For the text-containing cell, return its midpoint in (X, Y) coordinate format. 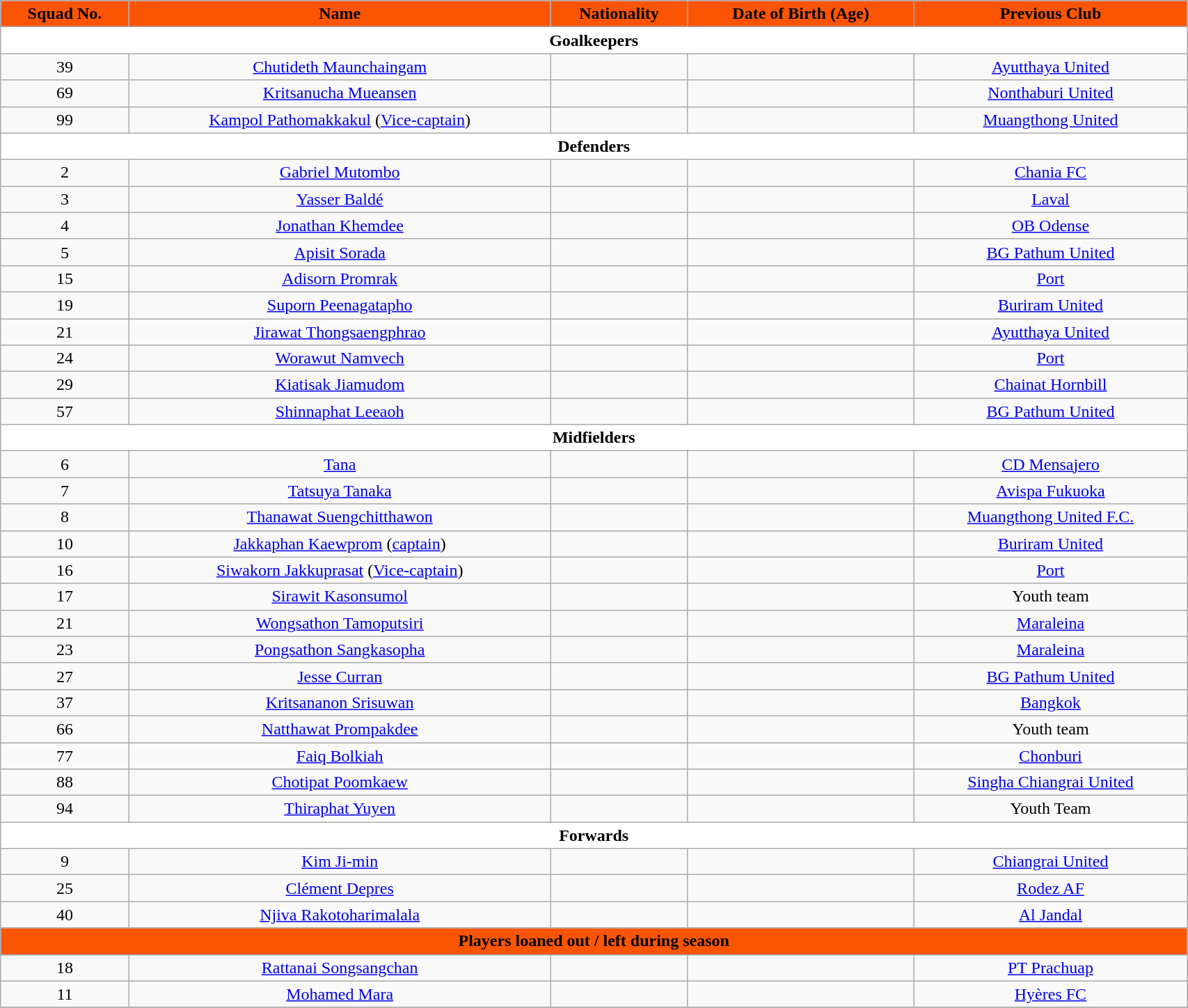
Thanawat Suengchitthawon (340, 517)
23 (65, 649)
29 (65, 385)
17 (65, 597)
Faiq Bolkiah (340, 755)
99 (65, 120)
3 (65, 199)
Date of Birth (Age) (800, 14)
Hyères FC (1050, 994)
7 (65, 491)
Pongsathon Sangkasopha (340, 649)
6 (65, 464)
Jesse Curran (340, 676)
2 (65, 173)
PT Prachuap (1050, 968)
94 (65, 809)
10 (65, 544)
Wongsathon Tamoputsiri (340, 623)
Chotipat Poomkaew (340, 782)
Chonburi (1050, 755)
5 (65, 252)
CD Mensajero (1050, 464)
Rodez AF (1050, 888)
Thiraphat Yuyen (340, 809)
39 (65, 67)
18 (65, 968)
Singha Chiangrai United (1050, 782)
4 (65, 226)
Muangthong United (1050, 120)
Chutideth Maunchaingam (340, 67)
Muangthong United F.C. (1050, 517)
Defenders (594, 146)
Goalkeepers (594, 40)
Forwards (594, 835)
27 (65, 676)
Kim Ji-min (340, 862)
37 (65, 702)
66 (65, 729)
16 (65, 570)
Chainat Hornbill (1050, 385)
Previous Club (1050, 14)
Name (340, 14)
Tatsuya Tanaka (340, 491)
Midfielders (594, 438)
Kiatisak Jiamudom (340, 385)
Jakkaphan Kaewprom (captain) (340, 544)
Kritsanucha Mueansen (340, 93)
Laval (1050, 199)
8 (65, 517)
11 (65, 994)
57 (65, 411)
9 (65, 862)
Youth Team (1050, 809)
19 (65, 305)
24 (65, 359)
Squad No. (65, 14)
Bangkok (1050, 702)
Natthawat Prompakdee (340, 729)
15 (65, 278)
Apisit Sorada (340, 252)
69 (65, 93)
77 (65, 755)
Siwakorn Jakkuprasat (Vice-captain) (340, 570)
Clément Depres (340, 888)
Chiangrai United (1050, 862)
Tana (340, 464)
Mohamed Mara (340, 994)
Players loaned out / left during season (594, 941)
Worawut Namvech (340, 359)
Jirawat Thongsaengphrao (340, 332)
40 (65, 915)
Jonathan Khemdee (340, 226)
Nonthaburi United (1050, 93)
Adisorn Promrak (340, 278)
Al Jandal (1050, 915)
Sirawit Kasonsumol (340, 597)
25 (65, 888)
Suporn Peenagatapho (340, 305)
88 (65, 782)
Gabriel Mutombo (340, 173)
Avispa Fukuoka (1050, 491)
Chania FC (1050, 173)
Njiva Rakotoharimalala (340, 915)
Kritsananon Srisuwan (340, 702)
Rattanai Songsangchan (340, 968)
Yasser Baldé (340, 199)
OB Odense (1050, 226)
Kampol Pathomakkakul (Vice-captain) (340, 120)
Shinnaphat Leeaoh (340, 411)
Nationality (619, 14)
